For the text-containing cell, return its midpoint in [X, Y] coordinate format. 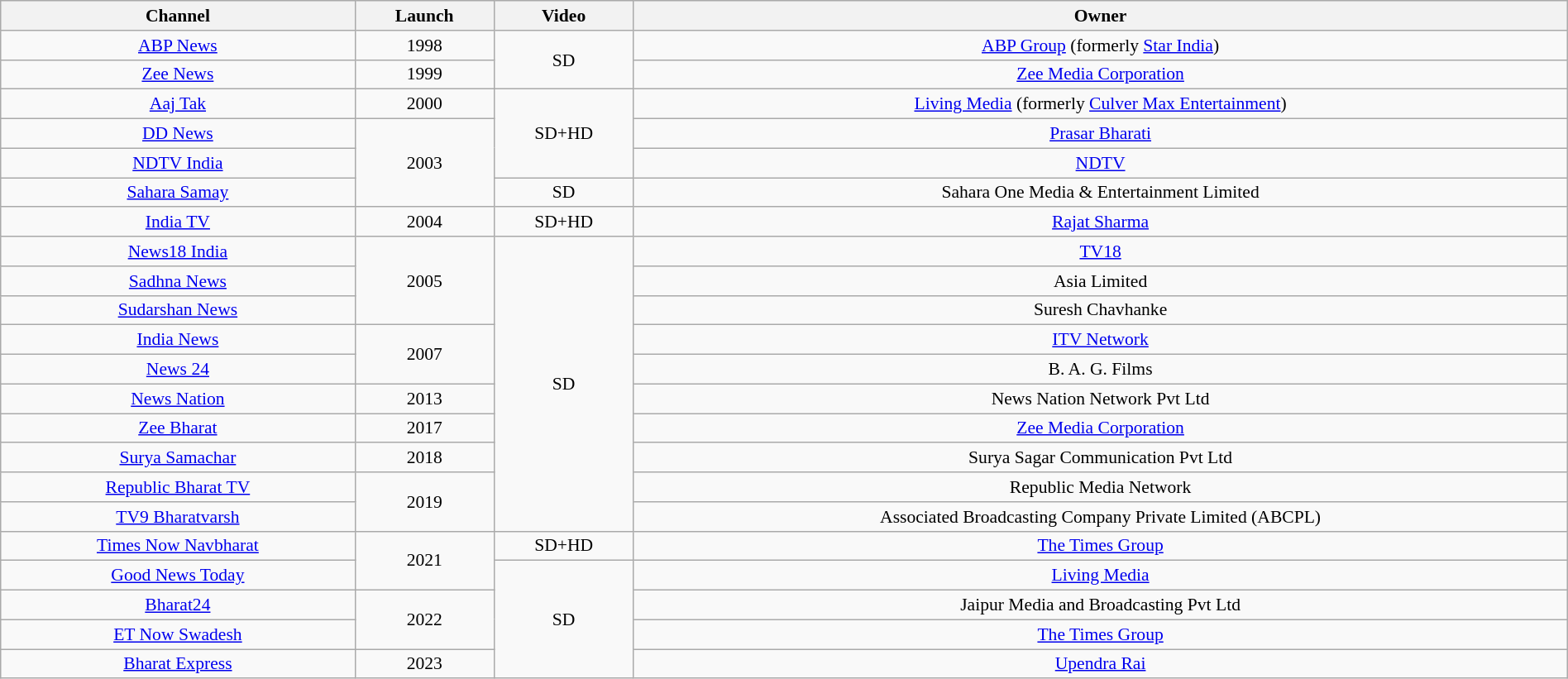
2018 [424, 458]
Surya Samachar [178, 458]
Zee News [178, 74]
1999 [424, 74]
2000 [424, 104]
Suresh Chavhanke [1100, 310]
TV9 Bharatvarsh [178, 517]
ET Now Swadesh [178, 634]
Sudarshan News [178, 310]
2003 [424, 164]
Associated Broadcasting Company Private Limited (ABCPL) [1100, 517]
ABP Group (formerly Star India) [1100, 45]
News 24 [178, 370]
Surya Sagar Communication Pvt Ltd [1100, 458]
ITV Network [1100, 340]
Aaj Tak [178, 104]
Zee Bharat [178, 428]
2007 [424, 354]
2023 [424, 664]
Republic Bharat TV [178, 487]
India TV [178, 222]
News Nation [178, 399]
Bharat24 [178, 605]
Launch [424, 16]
Living Media [1100, 576]
News18 India [178, 251]
1998 [424, 45]
Living Media (formerly Culver Max Entertainment) [1100, 104]
Jaipur Media and Broadcasting Pvt Ltd [1100, 605]
Rajat Sharma [1100, 222]
Bharat Express [178, 664]
2004 [424, 222]
2005 [424, 281]
Good News Today [178, 576]
Channel [178, 16]
2019 [424, 501]
NDTV [1100, 163]
TV18 [1100, 251]
2013 [424, 399]
Asia Limited [1100, 281]
Sahara Samay [178, 193]
Sahara One Media & Entertainment Limited [1100, 193]
Upendra Rai [1100, 664]
Sadhna News [178, 281]
India News [178, 340]
B. A. G. Films [1100, 370]
Owner [1100, 16]
NDTV India [178, 163]
DD News [178, 134]
Prasar Bharati [1100, 134]
2021 [424, 561]
ABP News [178, 45]
2022 [424, 620]
Republic Media Network [1100, 487]
News Nation Network Pvt Ltd [1100, 399]
Times Now Navbharat [178, 546]
2017 [424, 428]
Video [564, 16]
